Capture the cell that displays the provided text and extract its [x, y] central coordinate. 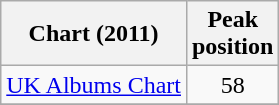
Peakposition [232, 34]
58 [232, 85]
UK Albums Chart [94, 85]
Chart (2011) [94, 34]
